Extract the (X, Y) coordinate from the center of the cell holding the provided text.  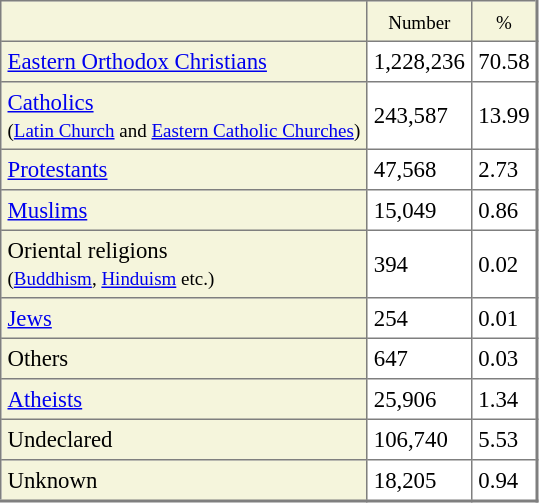
Unknown (184, 480)
Number (420, 21)
647 (420, 358)
Atheists (184, 399)
Others (184, 358)
0.94 (505, 480)
70.58 (505, 61)
254 (420, 318)
1.34 (505, 399)
15,049 (420, 210)
5.53 (505, 439)
18,205 (420, 480)
Protestants (184, 169)
0.01 (505, 318)
% (505, 21)
0.02 (505, 264)
25,906 (420, 399)
394 (420, 264)
Eastern Orthodox Christians (184, 61)
Oriental religions(Buddhism, Hinduism etc.) (184, 264)
Muslims (184, 210)
2.73 (505, 169)
Undeclared (184, 439)
1,228,236 (420, 61)
Jews (184, 318)
243,587 (420, 116)
Catholics(Latin Church and Eastern Catholic Churches) (184, 116)
13.99 (505, 116)
0.86 (505, 210)
47,568 (420, 169)
0.03 (505, 358)
106,740 (420, 439)
